Scan for the cell matching the given text and deliver its (X, Y) coordinate at center. 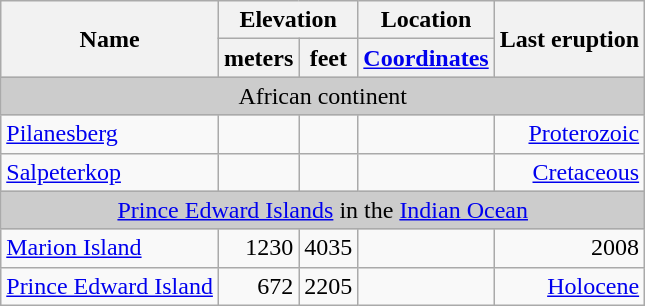
4035 (328, 248)
Marion Island (110, 248)
Salpeterkop (110, 172)
Prince Edward Island (110, 286)
Location (426, 20)
Coordinates (426, 58)
meters (258, 58)
2008 (569, 248)
672 (258, 286)
African continent (323, 96)
Prince Edward Islands in the Indian Ocean (323, 210)
feet (328, 58)
Cretaceous (569, 172)
1230 (258, 248)
Proterozoic (569, 134)
2205 (328, 286)
Name (110, 39)
Holocene (569, 286)
Last eruption (569, 39)
Elevation (288, 20)
Pilanesberg (110, 134)
